Capture the cell that displays the provided text and extract its [X, Y] central coordinate. 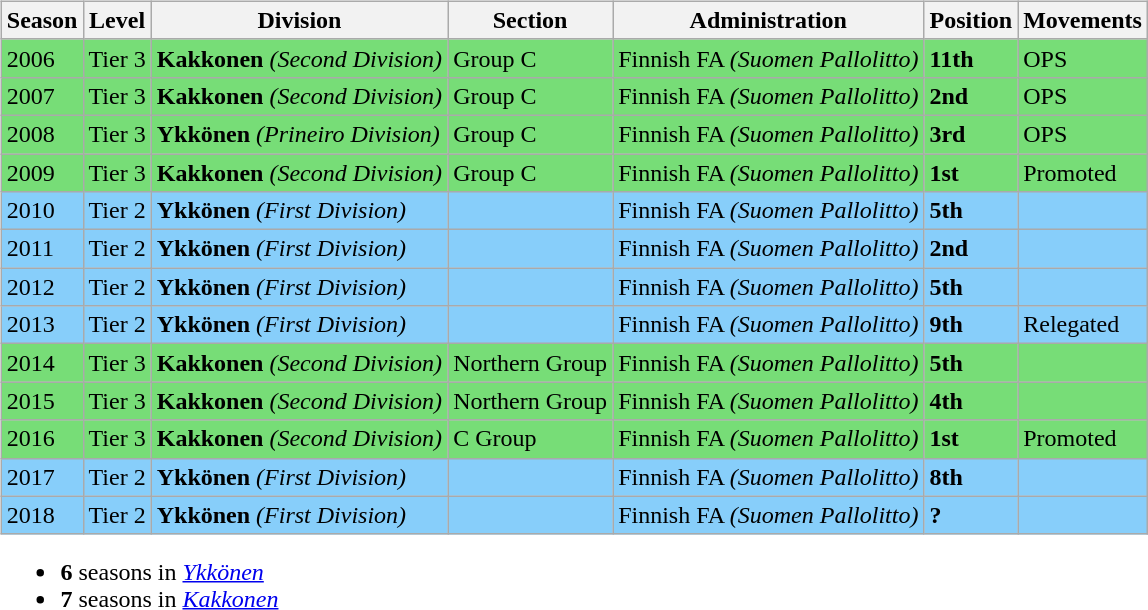
2009 [42, 173]
2015 [42, 401]
Movements [1083, 20]
Administration [768, 20]
11th [971, 58]
Division [299, 20]
? [971, 515]
2008 [42, 134]
2017 [42, 477]
3rd [971, 134]
Relegated [1083, 325]
Position [971, 20]
C Group [530, 439]
Ykkönen (Prineiro Division) [299, 134]
Section [530, 20]
2007 [42, 96]
2016 [42, 439]
2018 [42, 515]
2011 [42, 249]
Level [117, 20]
4th [971, 401]
2012 [42, 287]
2014 [42, 363]
2010 [42, 211]
9th [971, 325]
Season [42, 20]
8th [971, 477]
2013 [42, 325]
2006 [42, 58]
